Scan for the cell matching the given text and deliver its [x, y] coordinate at center. 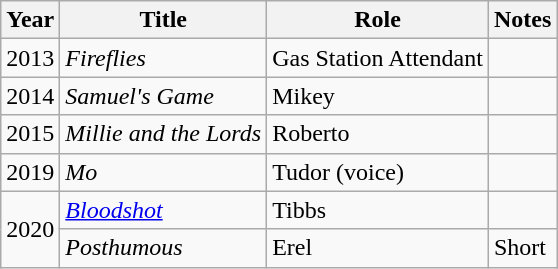
Tudor (voice) [378, 172]
Mo [164, 172]
Bloodshot [164, 210]
Gas Station Attendant [378, 58]
Notes [522, 20]
Fireflies [164, 58]
Millie and the Lords [164, 134]
Short [522, 248]
Role [378, 20]
2019 [30, 172]
Tibbs [378, 210]
Year [30, 20]
Posthumous [164, 248]
Erel [378, 248]
Mikey [378, 96]
2020 [30, 229]
Samuel's Game [164, 96]
2014 [30, 96]
2015 [30, 134]
Roberto [378, 134]
Title [164, 20]
2013 [30, 58]
